Search for the cell housing the specified text and yield its [X, Y] center coordinate. 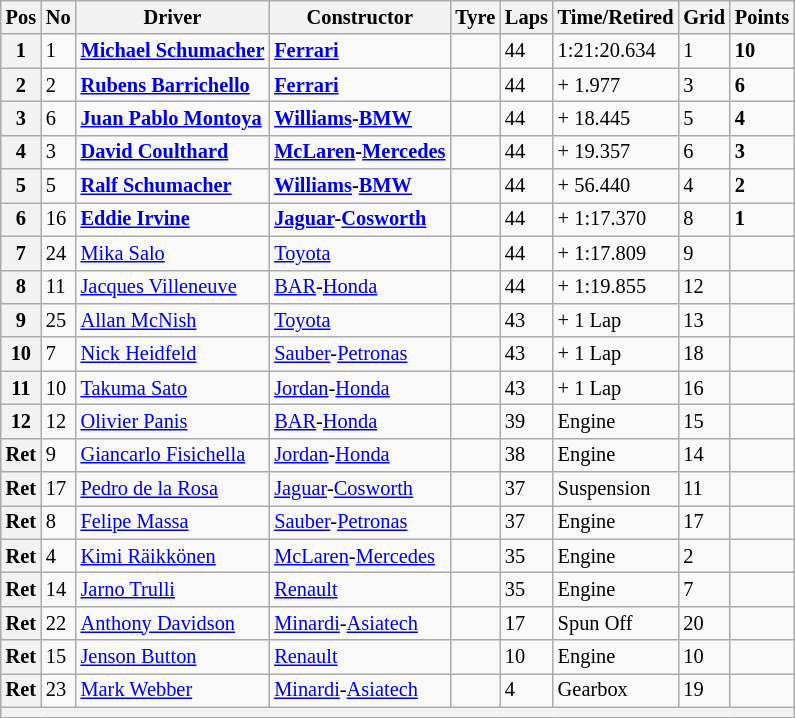
Time/Retired [616, 17]
Jacques Villeneuve [173, 287]
13 [704, 320]
18 [704, 354]
+ 1.977 [616, 85]
Constructor [360, 17]
Mika Salo [173, 253]
19 [704, 690]
Takuma Sato [173, 388]
Anthony Davidson [173, 623]
Pos [21, 17]
22 [58, 623]
25 [58, 320]
No [58, 17]
Allan McNish [173, 320]
David Coulthard [173, 152]
Suspension [616, 489]
Kimi Räikkönen [173, 556]
23 [58, 690]
Michael Schumacher [173, 51]
+ 18.445 [616, 118]
Nick Heidfeld [173, 354]
Eddie Irvine [173, 219]
+ 1:17.809 [616, 253]
Rubens Barrichello [173, 85]
Gearbox [616, 690]
20 [704, 623]
Points [762, 17]
Juan Pablo Montoya [173, 118]
Olivier Panis [173, 421]
39 [526, 421]
Ralf Schumacher [173, 186]
38 [526, 455]
+ 1:19.855 [616, 287]
+ 56.440 [616, 186]
Tyre [475, 17]
+ 1:17.370 [616, 219]
Grid [704, 17]
Mark Webber [173, 690]
24 [58, 253]
Spun Off [616, 623]
+ 19.357 [616, 152]
Jenson Button [173, 657]
Jarno Trulli [173, 589]
Laps [526, 17]
Felipe Massa [173, 522]
Giancarlo Fisichella [173, 455]
Driver [173, 17]
1:21:20.634 [616, 51]
Pedro de la Rosa [173, 489]
